Locate the cell with the specified text and output its [X, Y] center coordinate. 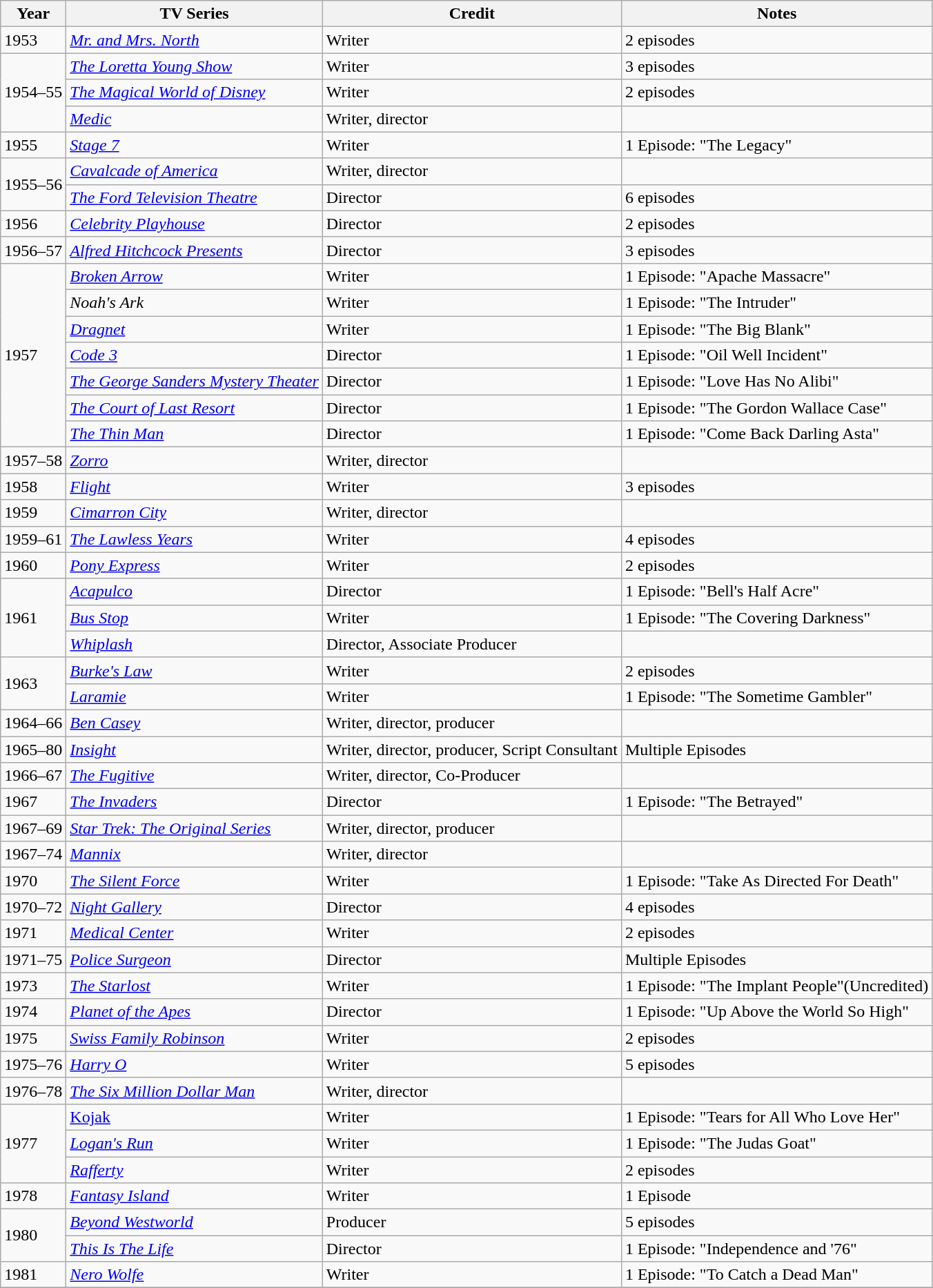
The Ford Television Theatre [195, 197]
Mannix [195, 855]
1 Episode [777, 1196]
Laramie [195, 696]
1 Episode: "Come Back Darling Asta" [777, 434]
1956 [33, 224]
Kojak [195, 1117]
1980 [33, 1236]
1 Episode: "The Betrayed" [777, 802]
Logan's Run [195, 1143]
Director, Associate Producer [472, 644]
Beyond Westworld [195, 1222]
Bus Stop [195, 618]
Dragnet [195, 329]
The Magical World of Disney [195, 92]
1971–75 [33, 959]
The Thin Man [195, 434]
The Six Million Dollar Man [195, 1091]
Mr. and Mrs. North [195, 40]
Insight [195, 749]
Code 3 [195, 355]
1957–58 [33, 460]
The Starlost [195, 986]
Stage 7 [195, 145]
1954–55 [33, 92]
1957 [33, 355]
Flight [195, 487]
1978 [33, 1196]
Writer, director, producer, Script Consultant [472, 749]
The Invaders [195, 802]
The Loretta Young Show [195, 66]
Broken Arrow [195, 276]
1959–61 [33, 539]
1 Episode: "To Catch a Dead Man" [777, 1275]
1971 [33, 933]
Pony Express [195, 565]
The George Sanders Mystery Theater [195, 382]
1981 [33, 1275]
1 Episode: "Up Above the World So High" [777, 1012]
1953 [33, 40]
1970 [33, 881]
Zorro [195, 460]
1958 [33, 487]
1 Episode: "Love Has No Alibi" [777, 382]
1 Episode: "Tears for All Who Love Her" [777, 1117]
The Lawless Years [195, 539]
1973 [33, 986]
Burke's Law [195, 670]
Night Gallery [195, 907]
1 Episode: "Independence and '76" [777, 1249]
Police Surgeon [195, 959]
Acapulco [195, 592]
The Court of Last Resort [195, 408]
1974 [33, 1012]
1976–78 [33, 1091]
Writer, director, Co-Producer [472, 776]
1 Episode: "Take As Directed For Death" [777, 881]
1956–57 [33, 250]
1967–74 [33, 855]
Notes [777, 14]
1975–76 [33, 1064]
Nero Wolfe [195, 1275]
This Is The Life [195, 1249]
1 Episode: "Oil Well Incident" [777, 355]
1965–80 [33, 749]
1 Episode: "The Big Blank" [777, 329]
Harry O [195, 1064]
Rafferty [195, 1170]
Alfred Hitchcock Presents [195, 250]
1975 [33, 1038]
Planet of the Apes [195, 1012]
Celebrity Playhouse [195, 224]
Year [33, 14]
1959 [33, 513]
1 Episode: "The Gordon Wallace Case" [777, 408]
Fantasy Island [195, 1196]
1964–66 [33, 723]
1967 [33, 802]
1 Episode: "The Judas Goat" [777, 1143]
Star Trek: The Original Series [195, 828]
1 Episode: "The Legacy" [777, 145]
1977 [33, 1143]
1 Episode: "Bell's Half Acre" [777, 592]
Whiplash [195, 644]
1961 [33, 618]
1966–67 [33, 776]
The Silent Force [195, 881]
1963 [33, 683]
Producer [472, 1222]
Ben Casey [195, 723]
1 Episode: "The Intruder" [777, 302]
1955–56 [33, 184]
Credit [472, 14]
1955 [33, 145]
1 Episode: "The Implant People"(Uncredited) [777, 986]
6 episodes [777, 197]
TV Series [195, 14]
1 Episode: "Apache Massacre" [777, 276]
1 Episode: "The Sometime Gambler" [777, 696]
Cimarron City [195, 513]
1960 [33, 565]
1 Episode: "The Covering Darkness" [777, 618]
Cavalcade of America [195, 171]
Medic [195, 119]
Medical Center [195, 933]
The Fugitive [195, 776]
Swiss Family Robinson [195, 1038]
Noah's Ark [195, 302]
1967–69 [33, 828]
1970–72 [33, 907]
